For the text-containing cell, return its midpoint in (X, Y) coordinate format. 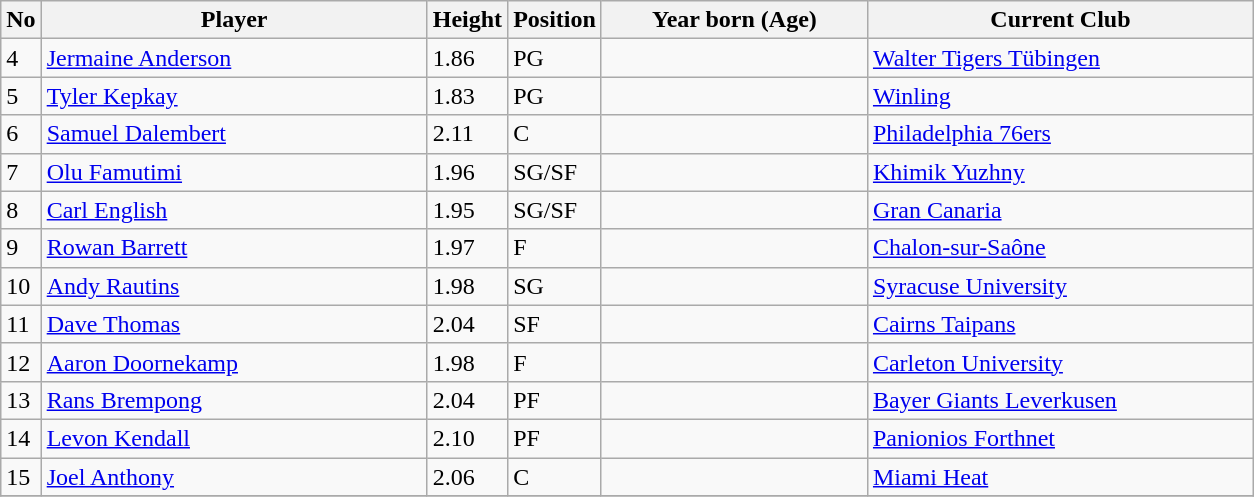
1.97 (467, 248)
Walter Tigers Tübingen (1060, 58)
Syracuse University (1060, 286)
Jermaine Anderson (234, 58)
Rowan Barrett (234, 248)
10 (21, 286)
Winling (1060, 96)
6 (21, 134)
14 (21, 438)
Andy Rautins (234, 286)
Tyler Kepkay (234, 96)
Philadelphia 76ers (1060, 134)
Levon Kendall (234, 438)
15 (21, 477)
Rans Brempong (234, 400)
No (21, 20)
Height (467, 20)
Olu Famutimi (234, 172)
2.10 (467, 438)
12 (21, 362)
Position (555, 20)
7 (21, 172)
SF (555, 324)
Panionios Forthnet (1060, 438)
Aaron Doornekamp (234, 362)
9 (21, 248)
Cairns Taipans (1060, 324)
Joel Anthony (234, 477)
Gran Canaria (1060, 210)
1.86 (467, 58)
Player (234, 20)
4 (21, 58)
Carleton University (1060, 362)
SG (555, 286)
1.96 (467, 172)
Chalon-sur-Saône (1060, 248)
11 (21, 324)
2.06 (467, 477)
Khimik Yuzhny (1060, 172)
13 (21, 400)
Carl English (234, 210)
Dave Thomas (234, 324)
Current Club (1060, 20)
1.83 (467, 96)
Samuel Dalembert (234, 134)
Miami Heat (1060, 477)
Bayer Giants Leverkusen (1060, 400)
1.95 (467, 210)
2.11 (467, 134)
5 (21, 96)
8 (21, 210)
Year born (Age) (734, 20)
